Return [x, y] of the center of cell containing provided text 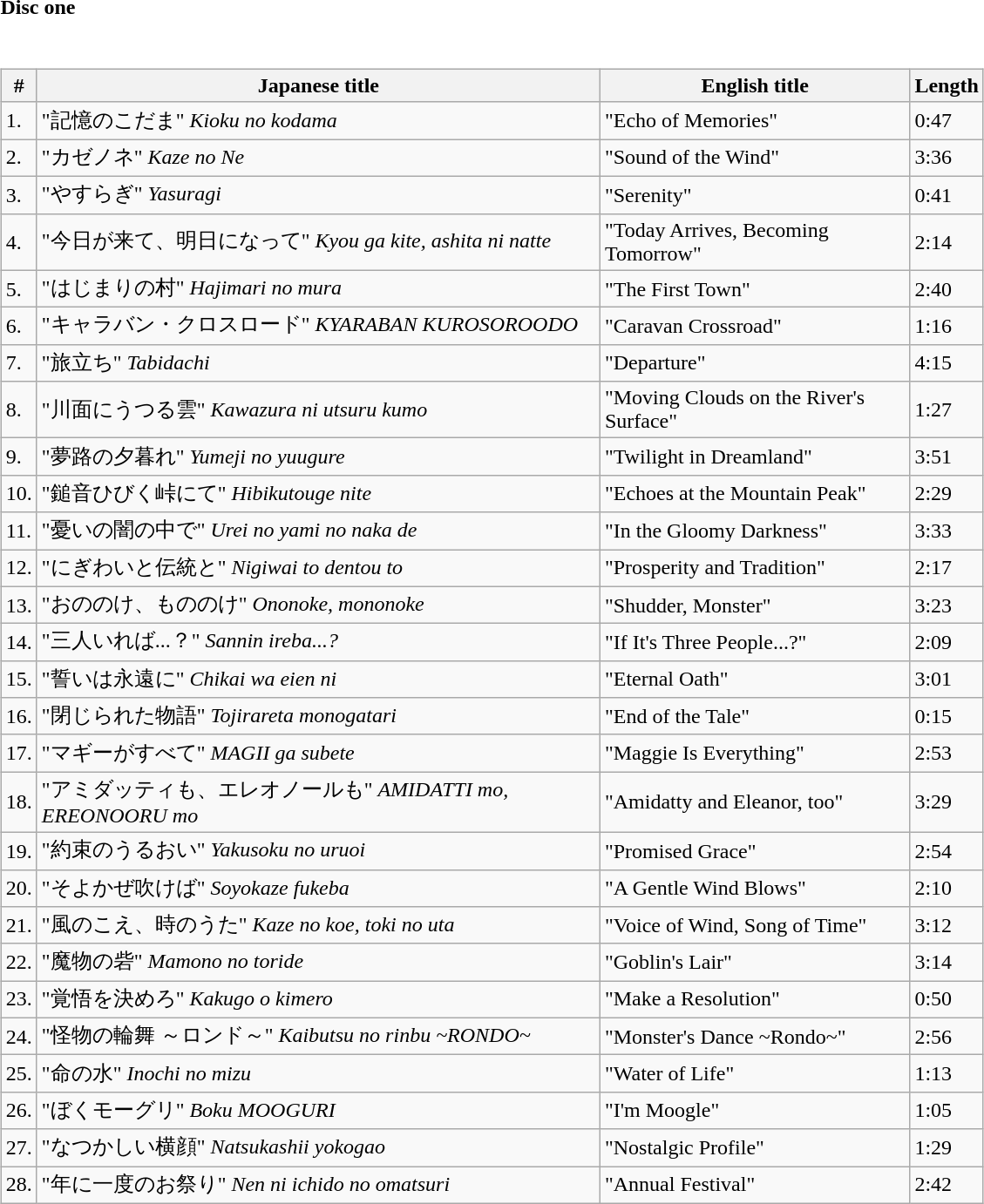
"今日が来て、明日になって" Kyou ga kite, ashita ni natte [318, 242]
5. [19, 289]
25. [19, 1073]
"Shudder, Monster" [755, 605]
"Annual Festival" [755, 1185]
"アミダッティも、エレオノールも" AMIDATTI mo, EREONOORU mo [318, 802]
3:12 [947, 925]
3:36 [947, 159]
"Maggie Is Everything" [755, 753]
2:09 [947, 643]
3:51 [947, 457]
3:23 [947, 605]
"Voice of Wind, Song of Time" [755, 925]
4:15 [947, 362]
0:47 [947, 120]
16. [19, 716]
"Caravan Crossroad" [755, 326]
14. [19, 643]
10. [19, 493]
English title [755, 85]
"Echoes at the Mountain Peak" [755, 493]
"Serenity" [755, 195]
"A Gentle Wind Blows" [755, 889]
"やすらぎ" Yasuragi [318, 195]
"魔物の砦" Mamono no toride [318, 962]
7. [19, 362]
"鎚音ひびく峠にて" Hibikutouge nite [318, 493]
13. [19, 605]
"Goblin's Lair" [755, 962]
1:29 [947, 1148]
8. [19, 409]
19. [19, 850]
Japanese title [318, 85]
0:15 [947, 716]
"Prosperity and Tradition" [755, 568]
# [19, 85]
28. [19, 1185]
"川面にうつる雲" Kawazura ni utsuru kumo [318, 409]
"約束のうるおい" Yakusoku no uruoi [318, 850]
"Moving Clouds on the River's Surface" [755, 409]
22. [19, 962]
"怪物の輪舞 ～ロンド～" Kaibutsu no rinbu ~RONDO~ [318, 1037]
"Echo of Memories" [755, 120]
3. [19, 195]
"憂いの闇の中で" Urei no yami no naka de [318, 531]
"風のこえ、時のうた" Kaze no koe, toki no uta [318, 925]
"誓いは永遠に" Chikai wa eien ni [318, 680]
"旅立ち" Tabidachi [318, 362]
2:54 [947, 850]
2. [19, 159]
"夢路の夕暮れ" Yumeji no yuugure [318, 457]
2:10 [947, 889]
0:41 [947, 195]
15. [19, 680]
"なつかしい横顔" Natsukashii yokogao [318, 1148]
"Eternal Oath" [755, 680]
"おののけ、もののけ" Ononoke, mononoke [318, 605]
24. [19, 1037]
12. [19, 568]
"Nostalgic Profile" [755, 1148]
1:27 [947, 409]
"閉じられた物語" Tojirareta monogatari [318, 716]
"マギーがすべて" MAGII ga subete [318, 753]
4. [19, 242]
2:40 [947, 289]
26. [19, 1110]
"三人いれば...？" Sannin ireba...? [318, 643]
2:17 [947, 568]
"Today Arrives, Becoming Tomorrow" [755, 242]
1. [19, 120]
"年に一度のお祭り" Nen ni ichido no omatsuri [318, 1185]
6. [19, 326]
Length [947, 85]
3:29 [947, 802]
3:14 [947, 962]
2:29 [947, 493]
18. [19, 802]
"If It's Three People...?" [755, 643]
2:14 [947, 242]
"カゼノネ" Kaze no Ne [318, 159]
2:56 [947, 1037]
27. [19, 1148]
"Water of Life" [755, 1073]
"命の水" Inochi no mizu [318, 1073]
17. [19, 753]
2:42 [947, 1185]
"Amidatty and Eleanor, too" [755, 802]
21. [19, 925]
9. [19, 457]
0:50 [947, 1000]
"End of the Tale" [755, 716]
23. [19, 1000]
1:16 [947, 326]
3:33 [947, 531]
"Twilight in Dreamland" [755, 457]
"記憶のこだま" Kioku no kodama [318, 120]
11. [19, 531]
"In the Gloomy Darkness" [755, 531]
"Monster's Dance ~Rondo~" [755, 1037]
"覚悟を決めろ" Kakugo o kimero [318, 1000]
"にぎわいと伝統と" Nigiwai to dentou to [318, 568]
"Promised Grace" [755, 850]
"そよかぜ吹けば" Soyokaze fukeba [318, 889]
"はじまりの村" Hajimari no mura [318, 289]
3:01 [947, 680]
"The First Town" [755, 289]
"キャラバン・クロスロード" KYARABAN KUROSOROODO [318, 326]
"I'm Moogle" [755, 1110]
"Sound of the Wind" [755, 159]
"Departure" [755, 362]
20. [19, 889]
1:13 [947, 1073]
"Make a Resolution" [755, 1000]
"ぼくモーグリ" Boku MOOGURI [318, 1110]
1:05 [947, 1110]
2:53 [947, 753]
